Determine the (x, y) coordinate at the center of the cell enclosing the given text.  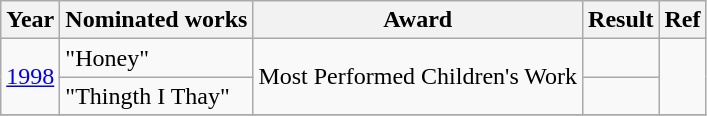
1998 (30, 77)
Nominated works (156, 20)
Year (30, 20)
Award (418, 20)
"Honey" (156, 58)
"Thingth I Thay" (156, 96)
Result (621, 20)
Most Performed Children's Work (418, 77)
Ref (682, 20)
